Locate the cell with the specified text and output its (x, y) center coordinate. 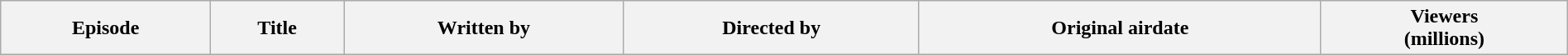
Written by (485, 28)
Episode (106, 28)
Directed by (771, 28)
Viewers(millions) (1444, 28)
Original airdate (1120, 28)
Title (278, 28)
